Search for the cell housing the specified text and yield its (x, y) center coordinate. 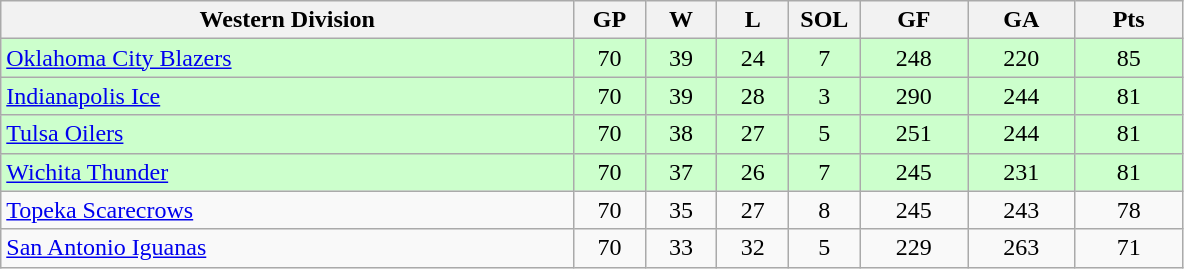
32 (753, 248)
Tulsa Oilers (288, 134)
Oklahoma City Blazers (288, 58)
28 (753, 96)
243 (1022, 210)
251 (914, 134)
248 (914, 58)
33 (681, 248)
229 (914, 248)
SOL (825, 20)
Western Division (288, 20)
W (681, 20)
38 (681, 134)
24 (753, 58)
220 (1022, 58)
Topeka Scarecrows (288, 210)
3 (825, 96)
37 (681, 172)
Indianapolis Ice (288, 96)
71 (1129, 248)
GF (914, 20)
85 (1129, 58)
231 (1022, 172)
Pts (1129, 20)
35 (681, 210)
290 (914, 96)
Wichita Thunder (288, 172)
8 (825, 210)
L (753, 20)
GA (1022, 20)
San Antonio Iguanas (288, 248)
263 (1022, 248)
78 (1129, 210)
26 (753, 172)
GP (610, 20)
